From the cell containing the given text, extract its center point as [x, y] coordinate. 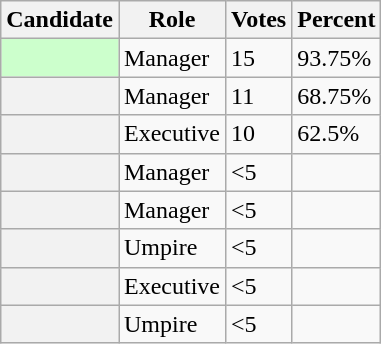
10 [259, 134]
Votes [259, 20]
11 [259, 96]
15 [259, 58]
Percent [336, 20]
93.75% [336, 58]
Role [172, 20]
68.75% [336, 96]
62.5% [336, 134]
Candidate [60, 20]
